Return (x, y) of the center of cell containing provided text 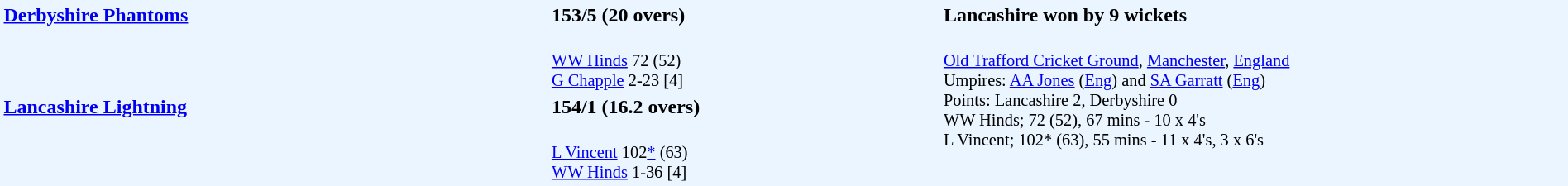
Derbyshire Phantoms (275, 47)
Lancashire Lightning (275, 139)
WW Hinds 72 (52) G Chapple 2-23 [4] (744, 61)
Lancashire won by 9 wickets (1254, 15)
154/1 (16.2 overs) (744, 107)
153/5 (20 overs) (744, 15)
L Vincent 102* (63) WW Hinds 1-36 [4] (744, 152)
